Capture the cell that displays the provided text and extract its (X, Y) central coordinate. 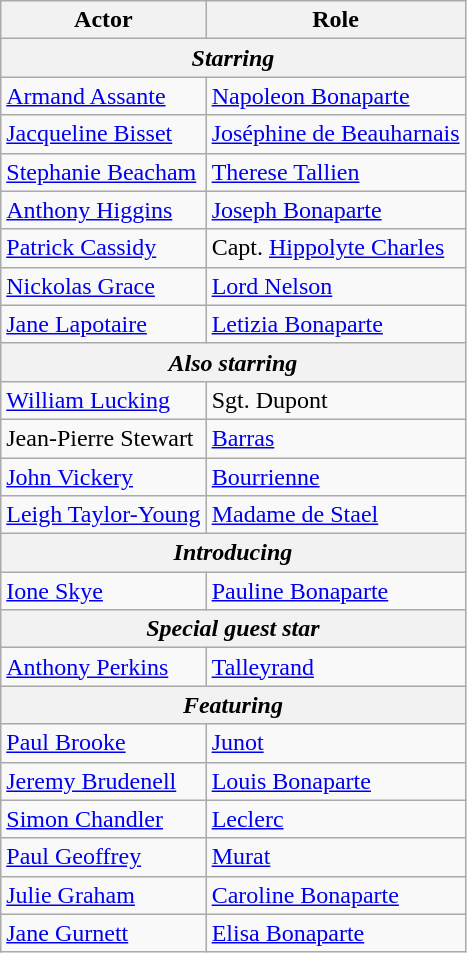
Jeremy Brudenell (104, 781)
Murat (336, 857)
Letizia Bonaparte (336, 324)
Bourrienne (336, 477)
Anthony Perkins (104, 667)
Actor (104, 20)
Armand Assante (104, 96)
Leigh Taylor-Young (104, 515)
Junot (336, 743)
Pauline Bonaparte (336, 591)
Special guest star (233, 629)
Featuring (233, 705)
Stephanie Beacham (104, 172)
Also starring (233, 362)
Introducing (233, 553)
Jacqueline Bisset (104, 134)
Talleyrand (336, 667)
Sgt. Dupont (336, 400)
William Lucking (104, 400)
Anthony Higgins (104, 210)
Role (336, 20)
Jean-Pierre Stewart (104, 438)
Ione Skye (104, 591)
Leclerc (336, 819)
Julie Graham (104, 895)
Caroline Bonaparte (336, 895)
Therese Tallien (336, 172)
Simon Chandler (104, 819)
Lord Nelson (336, 286)
Madame de Stael (336, 515)
John Vickery (104, 477)
Capt. Hippolyte Charles (336, 248)
Napoleon Bonaparte (336, 96)
Louis Bonaparte (336, 781)
Elisa Bonaparte (336, 933)
Jane Lapotaire (104, 324)
Starring (233, 58)
Joséphine de Beauharnais (336, 134)
Paul Geoffrey (104, 857)
Joseph Bonaparte (336, 210)
Patrick Cassidy (104, 248)
Nickolas Grace (104, 286)
Barras (336, 438)
Paul Brooke (104, 743)
Jane Gurnett (104, 933)
